Find where the given text appears and provide that cell's center as (X, Y) coordinate. 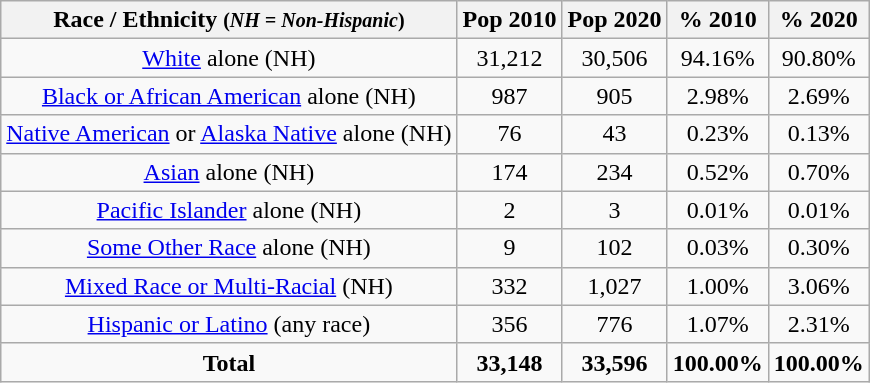
43 (614, 134)
Race / Ethnicity (NH = Non-Hispanic) (229, 20)
Mixed Race or Multi-Racial (NH) (229, 286)
Total (229, 362)
2.69% (818, 96)
1,027 (614, 286)
3.06% (818, 286)
Some Other Race alone (NH) (229, 248)
776 (614, 324)
174 (510, 172)
2 (510, 210)
3 (614, 210)
Pop 2010 (510, 20)
Hispanic or Latino (any race) (229, 324)
Black or African American alone (NH) (229, 96)
Pop 2020 (614, 20)
0.70% (818, 172)
% 2020 (818, 20)
% 2010 (718, 20)
White alone (NH) (229, 58)
0.52% (718, 172)
90.80% (818, 58)
0.13% (818, 134)
0.23% (718, 134)
356 (510, 324)
94.16% (718, 58)
0.30% (818, 248)
9 (510, 248)
2.31% (818, 324)
30,506 (614, 58)
76 (510, 134)
31,212 (510, 58)
332 (510, 286)
33,148 (510, 362)
905 (614, 96)
1.00% (718, 286)
1.07% (718, 324)
Pacific Islander alone (NH) (229, 210)
234 (614, 172)
987 (510, 96)
102 (614, 248)
0.03% (718, 248)
2.98% (718, 96)
Native American or Alaska Native alone (NH) (229, 134)
Asian alone (NH) (229, 172)
33,596 (614, 362)
